Output the (x, y) coordinate of the center of the cell containing the given text.  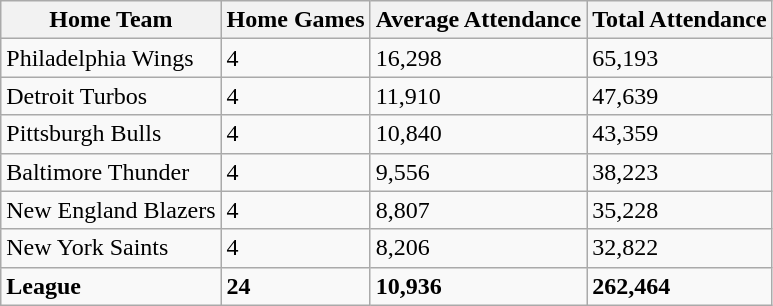
11,910 (478, 96)
32,822 (680, 248)
Philadelphia Wings (111, 58)
Home Team (111, 20)
38,223 (680, 172)
47,639 (680, 96)
24 (296, 286)
Home Games (296, 20)
Baltimore Thunder (111, 172)
Pittsburgh Bulls (111, 134)
League (111, 286)
9,556 (478, 172)
Average Attendance (478, 20)
65,193 (680, 58)
35,228 (680, 210)
New England Blazers (111, 210)
Total Attendance (680, 20)
10,936 (478, 286)
16,298 (478, 58)
8,807 (478, 210)
262,464 (680, 286)
New York Saints (111, 248)
43,359 (680, 134)
8,206 (478, 248)
Detroit Turbos (111, 96)
10,840 (478, 134)
